Search for the cell housing the specified text and yield its (x, y) center coordinate. 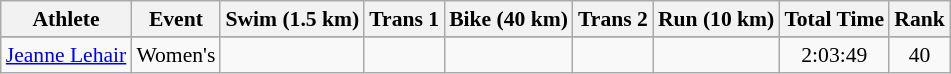
Athlete (66, 19)
Women's (176, 55)
Event (176, 19)
2:03:49 (834, 55)
Run (10 km) (716, 19)
Trans 2 (613, 19)
Trans 1 (404, 19)
Rank (920, 19)
Total Time (834, 19)
Jeanne Lehair (66, 55)
Bike (40 km) (508, 19)
Swim (1.5 km) (292, 19)
40 (920, 55)
